Capture the cell that displays the provided text and extract its [X, Y] central coordinate. 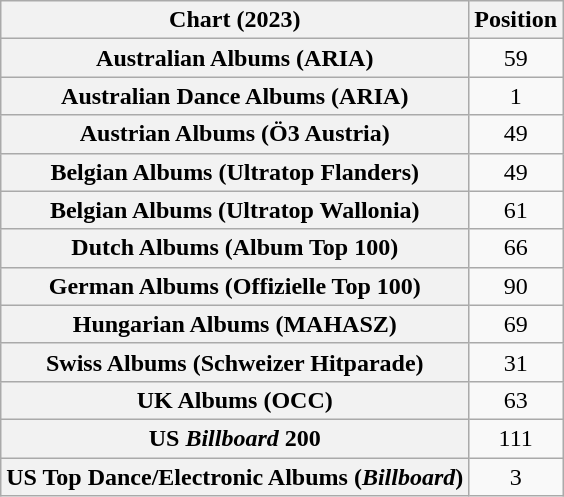
111 [516, 438]
90 [516, 286]
UK Albums (OCC) [235, 400]
US Billboard 200 [235, 438]
1 [516, 96]
Chart (2023) [235, 20]
31 [516, 362]
59 [516, 58]
3 [516, 477]
Australian Albums (ARIA) [235, 58]
61 [516, 210]
Position [516, 20]
US Top Dance/Electronic Albums (Billboard) [235, 477]
German Albums (Offizielle Top 100) [235, 286]
Belgian Albums (Ultratop Flanders) [235, 172]
63 [516, 400]
Austrian Albums (Ö3 Austria) [235, 134]
Hungarian Albums (MAHASZ) [235, 324]
Swiss Albums (Schweizer Hitparade) [235, 362]
Dutch Albums (Album Top 100) [235, 248]
Belgian Albums (Ultratop Wallonia) [235, 210]
Australian Dance Albums (ARIA) [235, 96]
69 [516, 324]
66 [516, 248]
